Identify which cell holds the provided text, then report its (x, y) central coordinate. 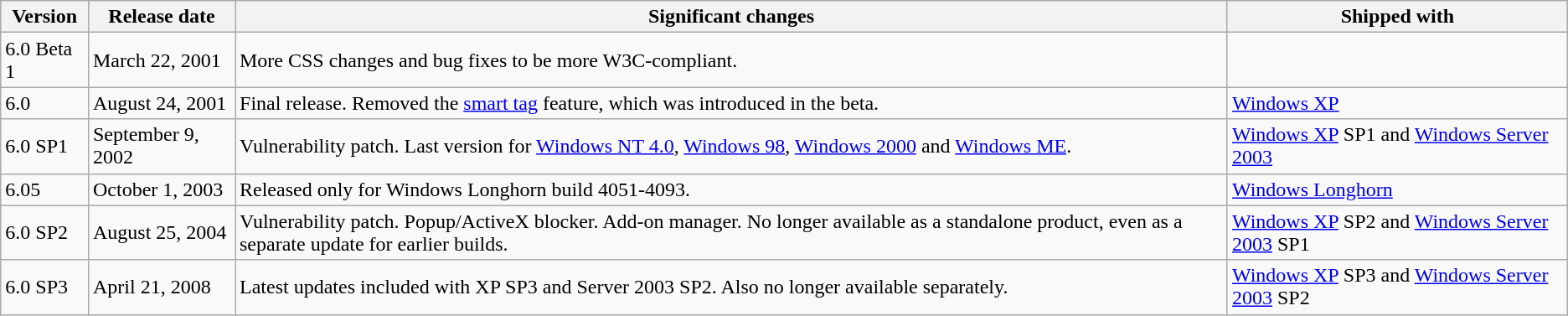
Vulnerability patch. Last version for Windows NT 4.0, Windows 98, Windows 2000 and Windows ME. (730, 146)
6.0 SP1 (45, 146)
Shipped with (1397, 17)
September 9, 2002 (161, 146)
6.0 Beta 1 (45, 60)
August 24, 2001 (161, 103)
April 21, 2008 (161, 287)
Release date (161, 17)
Latest updates included with XP SP3 and Server 2003 SP2. Also no longer available separately. (730, 287)
6.05 (45, 189)
More CSS changes and bug fixes to be more W3C-compliant. (730, 60)
6.0 SP3 (45, 287)
Windows XP (1397, 103)
March 22, 2001 (161, 60)
Final release. Removed the smart tag feature, which was introduced in the beta. (730, 103)
August 25, 2004 (161, 233)
Windows XP SP1 and Windows Server 2003 (1397, 146)
6.0 (45, 103)
Version (45, 17)
Windows XP SP2 and Windows Server 2003 SP1 (1397, 233)
Released only for Windows Longhorn build 4051-4093. (730, 189)
Significant changes (730, 17)
Windows XP SP3 and Windows Server 2003 SP2 (1397, 287)
6.0 SP2 (45, 233)
Windows Longhorn (1397, 189)
October 1, 2003 (161, 189)
